From the cell containing the given text, extract its center point as (x, y) coordinate. 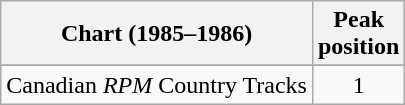
Chart (1985–1986) (157, 34)
Peakposition (358, 34)
1 (358, 85)
Canadian RPM Country Tracks (157, 85)
